Pinpoint the cell where the given text exists, returning its [x, y] midpoint coordinate. 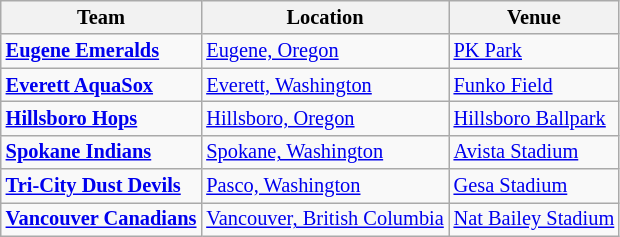
Avista Stadium [534, 152]
Team [102, 17]
Nat Bailey Stadium [534, 219]
Everett, Washington [324, 85]
Funko Field [534, 85]
Spokane, Washington [324, 152]
Tri-City Dust Devils [102, 186]
Venue [534, 17]
Everett AquaSox [102, 85]
Eugene, Oregon [324, 51]
Location [324, 17]
Gesa Stadium [534, 186]
PK Park [534, 51]
Hillsboro Ballpark [534, 118]
Hillsboro, Oregon [324, 118]
Hillsboro Hops [102, 118]
Pasco, Washington [324, 186]
Vancouver Canadians [102, 219]
Spokane Indians [102, 152]
Eugene Emeralds [102, 51]
Vancouver, British Columbia [324, 219]
